Find where the given text appears and provide that cell's center as [x, y] coordinate. 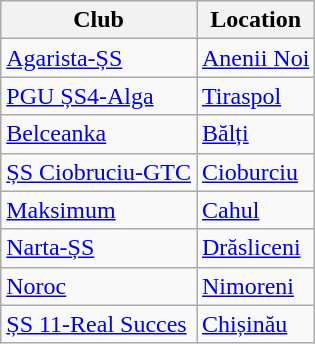
Club [99, 20]
Anenii Noi [255, 58]
Tiraspol [255, 96]
Cahul [255, 210]
Noroc [99, 286]
Agarista-ȘS [99, 58]
Chișinău [255, 324]
Drăsliceni [255, 248]
Cioburciu [255, 172]
Nimoreni [255, 286]
ȘS Ciobruciu-GTC [99, 172]
Bălți [255, 134]
Location [255, 20]
Narta-ȘS [99, 248]
ȘS 11-Real Succes [99, 324]
Belceanka [99, 134]
Maksimum [99, 210]
PGU ȘS4-Alga [99, 96]
